Return the (x, y) coordinate for the center point of the cell that contains the specified text.  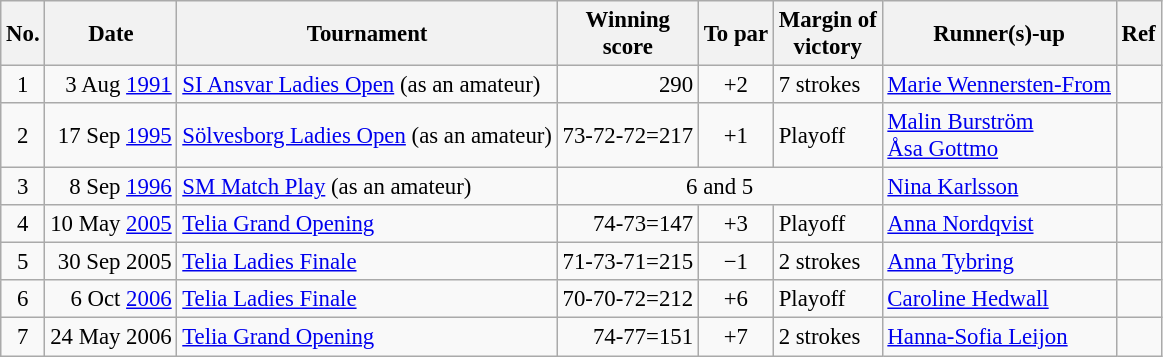
290 (628, 85)
4 (23, 224)
71-73-71=215 (628, 262)
6 (23, 299)
Ref (1138, 34)
2 (23, 136)
Anna Nordqvist (999, 224)
30 Sep 2005 (111, 262)
7 (23, 337)
Anna Tybring (999, 262)
74-77=151 (628, 337)
5 (23, 262)
−1 (736, 262)
3 (23, 187)
Runner(s)-up (999, 34)
Tournament (367, 34)
+2 (736, 85)
+6 (736, 299)
17 Sep 1995 (111, 136)
1 (23, 85)
Sölvesborg Ladies Open (as an amateur) (367, 136)
70-70-72=212 (628, 299)
No. (23, 34)
10 May 2005 (111, 224)
SI Ansvar Ladies Open (as an amateur) (367, 85)
Margin ofvictory (828, 34)
SM Match Play (as an amateur) (367, 187)
Marie Wennersten-From (999, 85)
Date (111, 34)
Hanna-Sofia Leijon (999, 337)
8 Sep 1996 (111, 187)
To par (736, 34)
24 May 2006 (111, 337)
Nina Karlsson (999, 187)
6 Oct 2006 (111, 299)
+1 (736, 136)
7 strokes (828, 85)
Caroline Hedwall (999, 299)
3 Aug 1991 (111, 85)
73-72-72=217 (628, 136)
6 and 5 (720, 187)
+3 (736, 224)
Malin Burström Åsa Gottmo (999, 136)
74-73=147 (628, 224)
+7 (736, 337)
Winningscore (628, 34)
